Extract the [x, y] coordinate from the center of the cell holding the provided text.  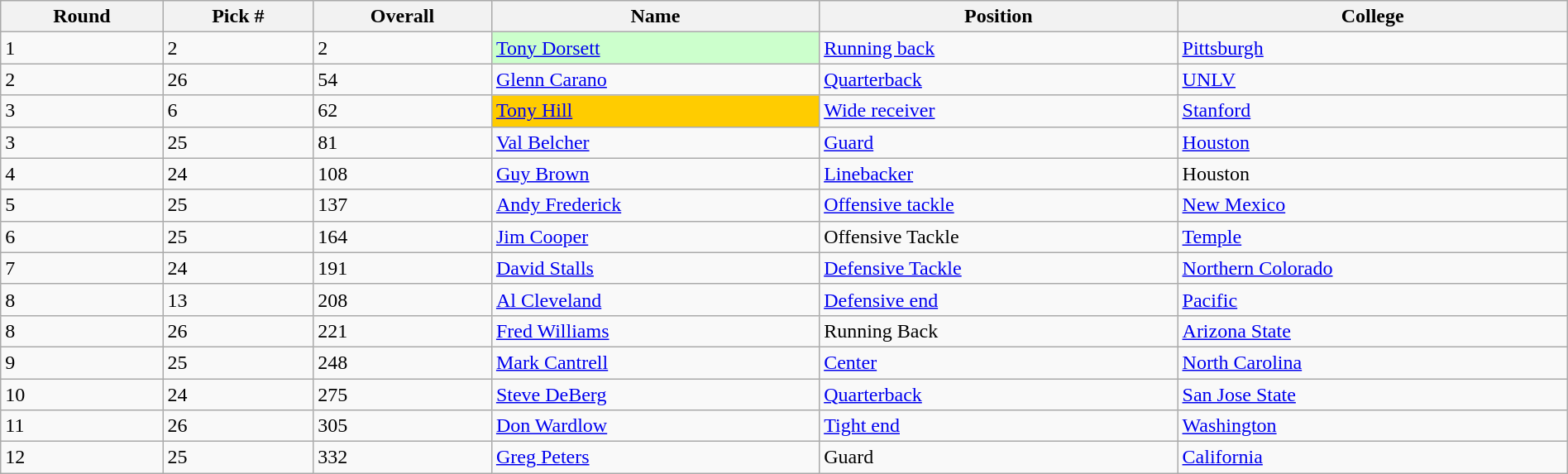
Overall [403, 17]
9 [82, 362]
Val Belcher [655, 142]
Al Cleveland [655, 299]
Northern Colorado [1373, 268]
191 [403, 268]
Steve DeBerg [655, 395]
4 [82, 174]
Jim Cooper [655, 237]
62 [403, 111]
Don Wardlow [655, 426]
Wide receiver [999, 111]
81 [403, 142]
10 [82, 395]
College [1373, 17]
Defensive Tackle [999, 268]
54 [403, 79]
248 [403, 362]
North Carolina [1373, 362]
Offensive Tackle [999, 237]
Guy Brown [655, 174]
Pick # [238, 17]
208 [403, 299]
275 [403, 395]
Name [655, 17]
Arizona State [1373, 331]
Andy Frederick [655, 205]
Tight end [999, 426]
13 [238, 299]
Fred Williams [655, 331]
221 [403, 331]
5 [82, 205]
Linebacker [999, 174]
Tony Hill [655, 111]
137 [403, 205]
San Jose State [1373, 395]
Tony Dorsett [655, 48]
Greg Peters [655, 457]
12 [82, 457]
New Mexico [1373, 205]
332 [403, 457]
Center [999, 362]
Pittsburgh [1373, 48]
1 [82, 48]
UNLV [1373, 79]
Mark Cantrell [655, 362]
7 [82, 268]
Defensive end [999, 299]
Glenn Carano [655, 79]
Position [999, 17]
Offensive tackle [999, 205]
Running Back [999, 331]
Stanford [1373, 111]
164 [403, 237]
Pacific [1373, 299]
David Stalls [655, 268]
Round [82, 17]
Running back [999, 48]
108 [403, 174]
305 [403, 426]
11 [82, 426]
California [1373, 457]
Temple [1373, 237]
Washington [1373, 426]
